Pinpoint the cell where the given text exists, returning its (x, y) midpoint coordinate. 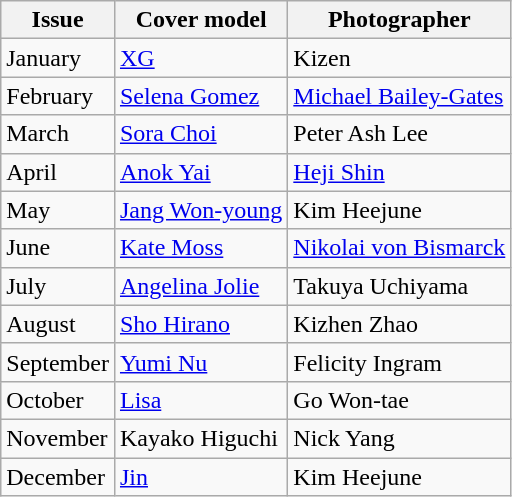
Angelina Jolie (200, 286)
Kate Moss (200, 248)
December (58, 477)
Nikolai von Bismarck (400, 248)
Go Won-tae (400, 400)
Michael Bailey-Gates (400, 96)
October (58, 400)
April (58, 172)
July (58, 286)
March (58, 134)
Issue (58, 20)
August (58, 324)
Lisa (200, 400)
Photographer (400, 20)
Sho Hirano (200, 324)
XG (200, 58)
Selena Gomez (200, 96)
Kizhen Zhao (400, 324)
Nick Yang (400, 438)
Kizen (400, 58)
May (58, 210)
January (58, 58)
June (58, 248)
November (58, 438)
Sora Choi (200, 134)
September (58, 362)
Peter Ash Lee (400, 134)
Jin (200, 477)
Cover model (200, 20)
Felicity Ingram (400, 362)
Kayako Higuchi (200, 438)
Jang Won-young (200, 210)
Takuya Uchiyama (400, 286)
Heji Shin (400, 172)
Yumi Nu (200, 362)
Anok Yai (200, 172)
February (58, 96)
